Output the [X, Y] coordinate of the center of the cell containing the given text.  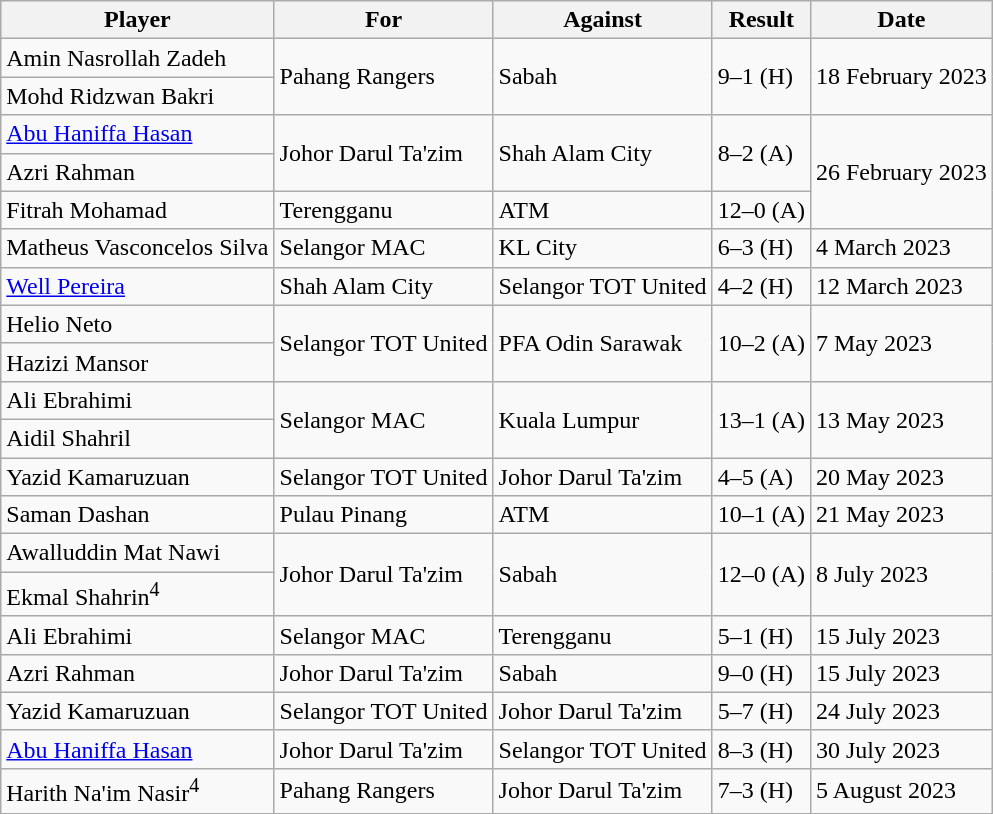
13 May 2023 [901, 419]
5–7 (H) [761, 711]
9–0 (H) [761, 673]
Amin Nasrollah Zadeh [138, 58]
Well Pereira [138, 286]
KL City [602, 248]
For [384, 20]
7–3 (H) [761, 790]
21 May 2023 [901, 515]
4 March 2023 [901, 248]
4–2 (H) [761, 286]
Fitrah Mohamad [138, 210]
13–1 (A) [761, 419]
Awalluddin Mat Nawi [138, 553]
Result [761, 20]
Kuala Lumpur [602, 419]
26 February 2023 [901, 172]
30 July 2023 [901, 749]
Mohd Ridzwan Bakri [138, 96]
Harith Na'im Nasir4 [138, 790]
4–5 (A) [761, 477]
5 August 2023 [901, 790]
10–1 (A) [761, 515]
Date [901, 20]
PFA Odin Sarawak [602, 343]
10–2 (A) [761, 343]
Hazizi Mansor [138, 362]
6–3 (H) [761, 248]
7 May 2023 [901, 343]
Pulau Pinang [384, 515]
8 July 2023 [901, 576]
5–1 (H) [761, 635]
12 March 2023 [901, 286]
Aidil Shahril [138, 438]
Ekmal Shahrin4 [138, 594]
9–1 (H) [761, 77]
Against [602, 20]
Matheus Vasconcelos Silva [138, 248]
18 February 2023 [901, 77]
Saman Dashan [138, 515]
24 July 2023 [901, 711]
Player [138, 20]
20 May 2023 [901, 477]
Helio Neto [138, 324]
8–2 (A) [761, 153]
8–3 (H) [761, 749]
